Provide the [x, y] coordinate of the cell's center where the given text is located.  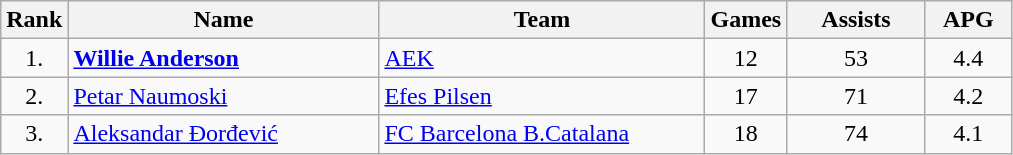
Name [224, 20]
4.1 [968, 134]
Games [746, 20]
APG [968, 20]
Assists [856, 20]
Rank [34, 20]
AEK [542, 58]
4.2 [968, 96]
FC Barcelona B.Catalana [542, 134]
3. [34, 134]
18 [746, 134]
4.4 [968, 58]
12 [746, 58]
71 [856, 96]
Petar Naumoski [224, 96]
Efes Pilsen [542, 96]
74 [856, 134]
2. [34, 96]
Willie Anderson [224, 58]
1. [34, 58]
17 [746, 96]
53 [856, 58]
Team [542, 20]
Aleksandar Đorđević [224, 134]
